Pinpoint the cell where the given text exists, returning its [X, Y] midpoint coordinate. 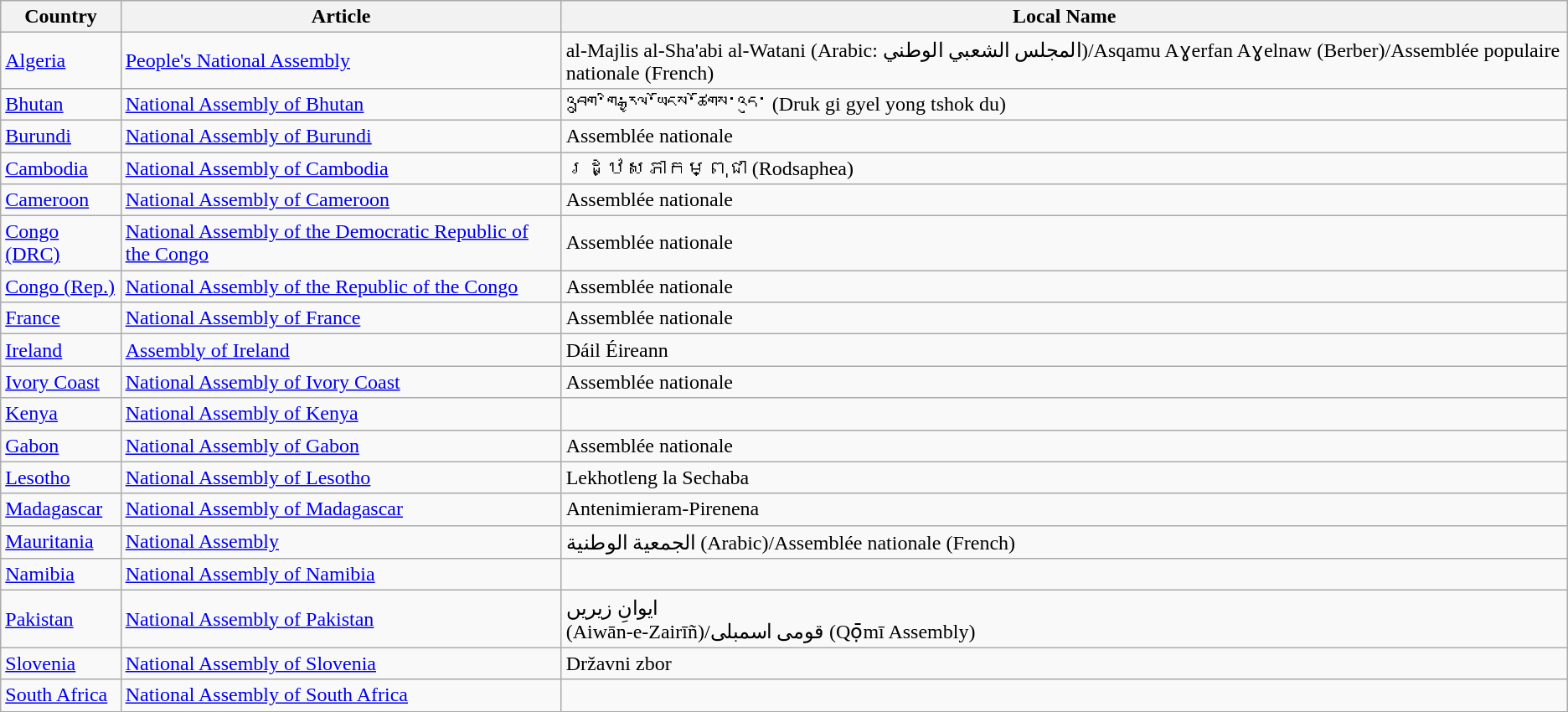
Madagascar [60, 509]
National Assembly of Cambodia [341, 168]
South Africa [60, 695]
National Assembly [341, 542]
National Assembly of South Africa [341, 695]
Assembly of Ireland [341, 350]
Državni zbor [1064, 663]
National Assembly of Madagascar [341, 509]
Algeria [60, 60]
National Assembly of France [341, 318]
al-Majlis al-Sha'abi al-Watani (Arabic: المجلس الشعبي الوطني)/Asqamu Aɣerfan Aɣelnaw (Berber)/Assemblée populaire nationale (French) [1064, 60]
Pakistan [60, 619]
Mauritania [60, 542]
National Assembly of Slovenia [341, 663]
ایوانِ زیریں(Aiwān-e-Zairīñ)/قومی اسمبلی (Qọ̄mī Assembly) [1064, 619]
National Assembly of Pakistan [341, 619]
People's National Assembly [341, 60]
Antenimieram-Pirenena [1064, 509]
Congo (DRC) [60, 243]
National Assembly of Lesotho [341, 477]
Ivory Coast [60, 382]
National Assembly of the Democratic Republic of the Congo [341, 243]
Dáil Éireann [1064, 350]
National Assembly of Ivory Coast [341, 382]
Burundi [60, 136]
Gabon [60, 446]
Lesotho [60, 477]
National Assembly of Kenya [341, 414]
འབྲུག་གི་རྒྱལ་ཡོངས་ཚོགས་འདུ་ (Druk gi gyel yong tshok du) [1064, 104]
Namibia [60, 575]
Ireland [60, 350]
National Assembly of Namibia [341, 575]
National Assembly of Gabon [341, 446]
National Assembly of the Republic of the Congo [341, 286]
Lekhotleng la Sechaba [1064, 477]
National Assembly of Cameroon [341, 200]
រដ្ឋសភាកម្ពុជា (Rodsaphea) [1064, 168]
Cambodia [60, 168]
Cameroon [60, 200]
Bhutan [60, 104]
Slovenia [60, 663]
National Assembly of Burundi [341, 136]
Country [60, 17]
الجمعية الوطنية (Arabic)/Assemblée nationale (French) [1064, 542]
Local Name [1064, 17]
National Assembly of Bhutan [341, 104]
Congo (Rep.) [60, 286]
Kenya [60, 414]
France [60, 318]
Article [341, 17]
